Capture the cell that displays the provided text and extract its [X, Y] central coordinate. 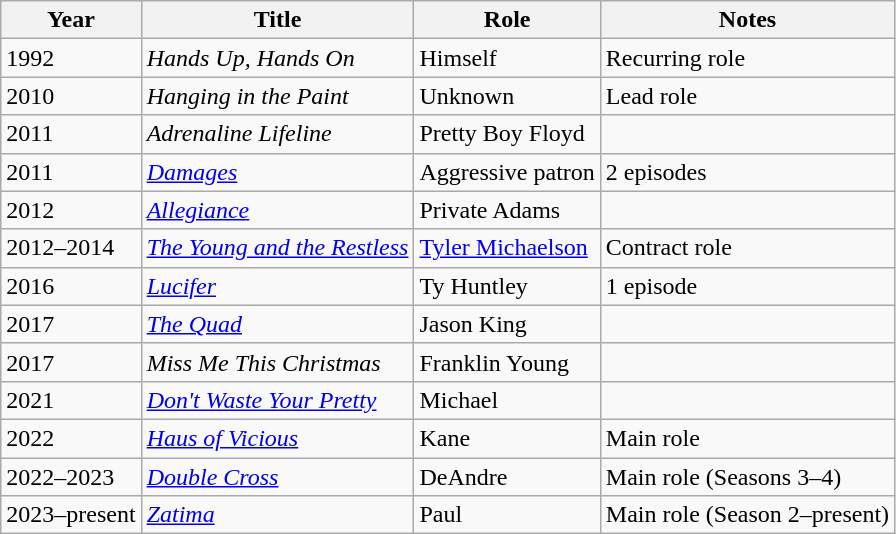
Title [278, 20]
Haus of Vicious [278, 438]
Contract role [747, 248]
Jason King [507, 324]
Himself [507, 58]
Kane [507, 438]
Adrenaline Lifeline [278, 134]
Recurring role [747, 58]
2010 [71, 96]
Pretty Boy Floyd [507, 134]
Miss Me This Christmas [278, 362]
Paul [507, 515]
Aggressive patron [507, 172]
Role [507, 20]
Franklin Young [507, 362]
The Quad [278, 324]
Unknown [507, 96]
Tyler Michaelson [507, 248]
Ty Huntley [507, 286]
2023–present [71, 515]
2012–2014 [71, 248]
Notes [747, 20]
1992 [71, 58]
Hanging in the Paint [278, 96]
Lucifer [278, 286]
Main role (Seasons 3–4) [747, 477]
Michael [507, 400]
Lead role [747, 96]
Main role (Season 2–present) [747, 515]
2022 [71, 438]
Year [71, 20]
Main role [747, 438]
Double Cross [278, 477]
Hands Up, Hands On [278, 58]
2022–2023 [71, 477]
1 episode [747, 286]
2012 [71, 210]
Damages [278, 172]
Allegiance [278, 210]
Zatima [278, 515]
DeAndre [507, 477]
2016 [71, 286]
2 episodes [747, 172]
2021 [71, 400]
Don't Waste Your Pretty [278, 400]
The Young and the Restless [278, 248]
Private Adams [507, 210]
